From the cell containing the given text, extract its center point as [x, y] coordinate. 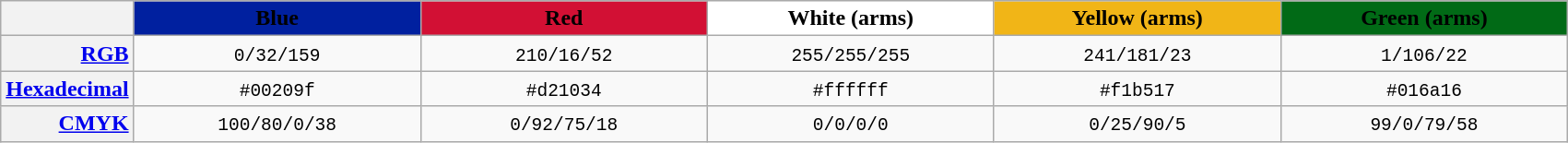
RGB [67, 54]
1/106/22 [1423, 54]
#d21034 [564, 89]
0/92/75/18 [564, 124]
241/181/23 [1138, 54]
#00209f [277, 89]
Hexadecimal [67, 89]
0/32/159 [277, 54]
#f1b517 [1138, 89]
0/0/0/0 [850, 124]
White (arms) [850, 18]
100/80/0/38 [277, 124]
Yellow (arms) [1138, 18]
Red [564, 18]
#ffffff [850, 89]
210/16/52 [564, 54]
Green (arms) [1423, 18]
#016a16 [1423, 89]
CMYK [67, 124]
0/25/90/5 [1138, 124]
255/255/255 [850, 54]
99/0/79/58 [1423, 124]
Blue [277, 18]
